Identify which cell holds the provided text, then report its [X, Y] central coordinate. 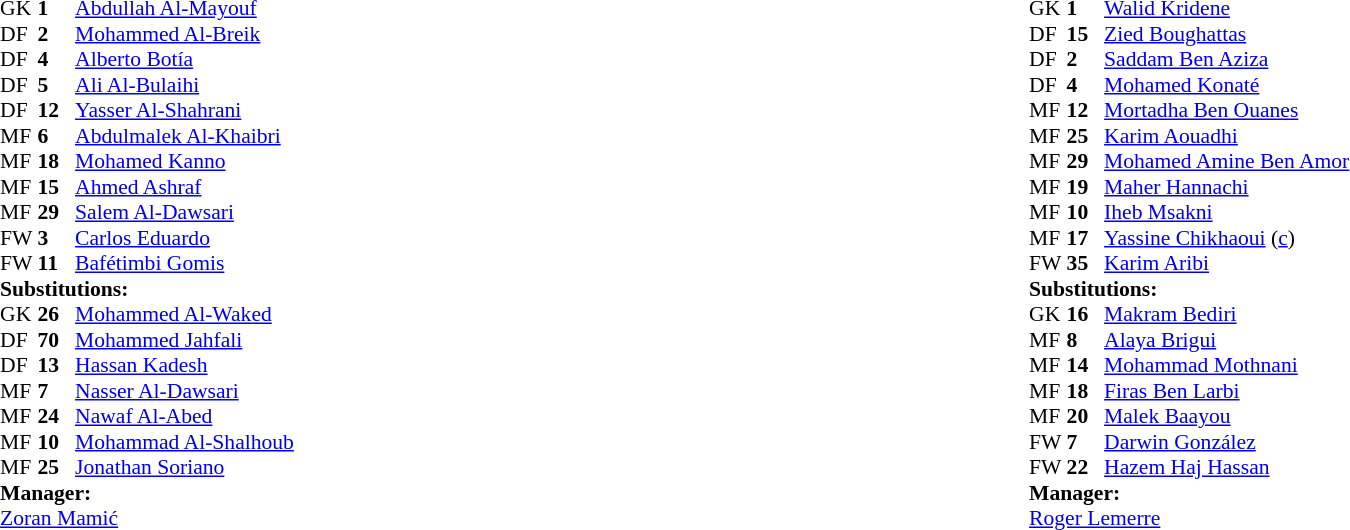
Ali Al-Bulaihi [184, 85]
26 [57, 315]
Makram Bediri [1226, 315]
14 [1086, 365]
Nasser Al-Dawsari [184, 391]
Alaya Brigui [1226, 340]
16 [1086, 315]
13 [57, 365]
Bafétimbi Gomis [184, 263]
Carlos Eduardo [184, 238]
17 [1086, 238]
Mohammad Mothnani [1226, 365]
Yassine Chikhaoui (c) [1226, 238]
Nawaf Al-Abed [184, 417]
70 [57, 340]
Mohammed Al-Breik [184, 34]
Malek Baayou [1226, 417]
22 [1086, 467]
Firas Ben Larbi [1226, 391]
24 [57, 417]
Yasser Al-Shahrani [184, 111]
Hazem Haj Hassan [1226, 467]
Saddam Ben Aziza [1226, 59]
Mohamed Kanno [184, 161]
Mohamed Konaté [1226, 85]
Salem Al-Dawsari [184, 213]
Darwin González [1226, 442]
Mortadha Ben Ouanes [1226, 111]
Hassan Kadesh [184, 365]
Karim Aouadhi [1226, 136]
5 [57, 85]
6 [57, 136]
Mohammed Jahfali [184, 340]
Jonathan Soriano [184, 467]
Mohammad Al-Shalhoub [184, 442]
Ahmed Ashraf [184, 187]
20 [1086, 417]
35 [1086, 263]
Iheb Msakni [1226, 213]
19 [1086, 187]
Maher Hannachi [1226, 187]
Abdulmalek Al-Khaibri [184, 136]
Karim Aribi [1226, 263]
Zied Boughattas [1226, 34]
Mohammed Al-Waked [184, 315]
Mohamed Amine Ben Amor [1226, 161]
3 [57, 238]
Alberto Botía [184, 59]
8 [1086, 340]
11 [57, 263]
